Capture the cell that displays the provided text and extract its [x, y] central coordinate. 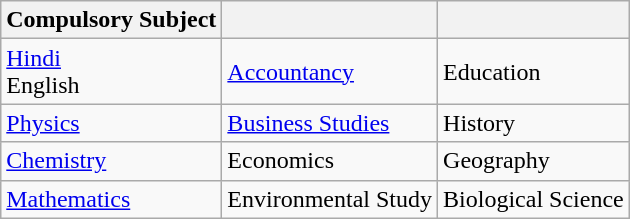
History [534, 123]
Chemistry [112, 161]
Mathematics [112, 199]
Business Studies [330, 123]
Accountancy [330, 72]
Education [534, 72]
Economics [330, 161]
Geography [534, 161]
HindiEnglish [112, 72]
Environmental Study [330, 199]
Compulsory Subject [112, 20]
Biological Science [534, 199]
Physics [112, 123]
